Return [x, y] of the center of cell containing provided text 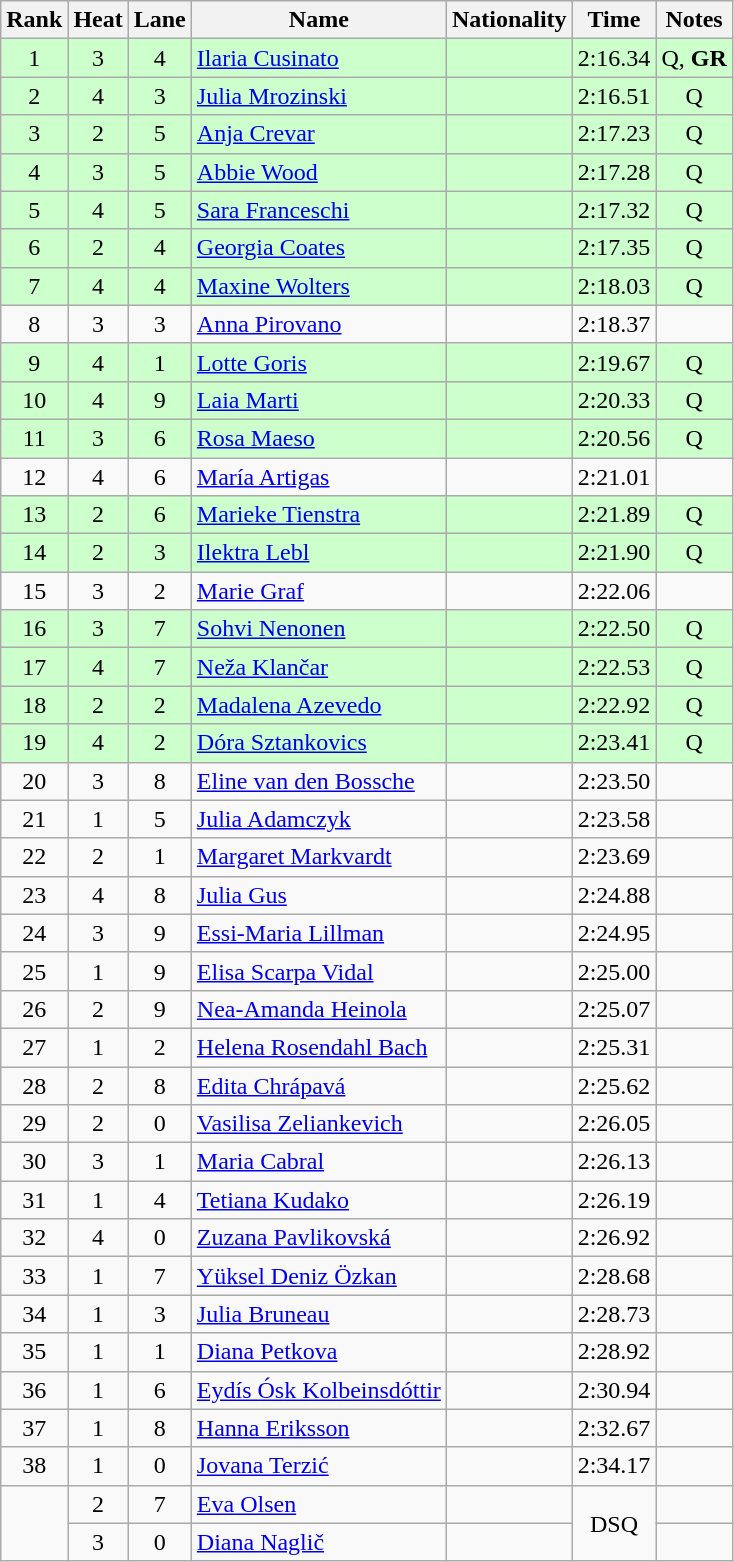
32 [34, 1238]
2:17.23 [614, 134]
Maria Cabral [318, 1162]
Vasilisa Zeliankevich [318, 1124]
28 [34, 1085]
20 [34, 781]
2:32.67 [614, 1428]
21 [34, 819]
Q, GR [694, 58]
38 [34, 1466]
María Artigas [318, 477]
Georgia Coates [318, 248]
Essi-Maria Lillman [318, 933]
13 [34, 515]
Rosa Maeso [318, 438]
Julia Bruneau [318, 1314]
2:17.28 [614, 172]
Eydís Ósk Kolbeinsdóttir [318, 1390]
Nationality [509, 20]
2:23.50 [614, 781]
2:16.34 [614, 58]
Eva Olsen [318, 1504]
Diana Petkova [318, 1352]
2:28.68 [614, 1276]
Heat [98, 20]
12 [34, 477]
Diana Naglič [318, 1542]
Jovana Terzić [318, 1466]
Sohvi Nenonen [318, 629]
2:25.31 [614, 1047]
2:24.88 [614, 895]
2:23.58 [614, 819]
2:26.13 [614, 1162]
2:26.19 [614, 1200]
Madalena Azevedo [318, 705]
Julia Mrozinski [318, 96]
Nea-Amanda Heinola [318, 1009]
2:28.73 [614, 1314]
Rank [34, 20]
18 [34, 705]
19 [34, 743]
2:21.01 [614, 477]
27 [34, 1047]
Julia Gus [318, 895]
2:21.89 [614, 515]
17 [34, 667]
Eline van den Bossche [318, 781]
DSQ [614, 1523]
2:28.92 [614, 1352]
2:22.06 [614, 591]
11 [34, 438]
2:30.94 [614, 1390]
2:18.03 [614, 286]
Lane [160, 20]
34 [34, 1314]
2:22.50 [614, 629]
37 [34, 1428]
23 [34, 895]
Elisa Scarpa Vidal [318, 971]
2:24.95 [614, 933]
Laia Marti [318, 400]
2:23.69 [614, 857]
29 [34, 1124]
26 [34, 1009]
Zuzana Pavlikovská [318, 1238]
Marieke Tienstra [318, 515]
Marie Graf [318, 591]
2:26.92 [614, 1238]
Edita Chrápavá [318, 1085]
10 [34, 400]
Name [318, 20]
2:25.07 [614, 1009]
2:25.62 [614, 1085]
2:16.51 [614, 96]
Neža Klančar [318, 667]
2:22.92 [614, 705]
Hanna Eriksson [318, 1428]
Time [614, 20]
2:25.00 [614, 971]
Helena Rosendahl Bach [318, 1047]
Lotte Goris [318, 362]
2:26.05 [614, 1124]
2:18.37 [614, 324]
Abbie Wood [318, 172]
Maxine Wolters [318, 286]
Notes [694, 20]
2:17.32 [614, 210]
Sara Franceschi [318, 210]
2:17.35 [614, 248]
Yüksel Deniz Özkan [318, 1276]
Julia Adamczyk [318, 819]
22 [34, 857]
31 [34, 1200]
2:20.56 [614, 438]
2:20.33 [614, 400]
2:23.41 [614, 743]
2:19.67 [614, 362]
Ilektra Lebl [318, 553]
Anja Crevar [318, 134]
Dóra Sztankovics [318, 743]
Tetiana Kudako [318, 1200]
25 [34, 971]
2:22.53 [614, 667]
15 [34, 591]
16 [34, 629]
Ilaria Cusinato [318, 58]
35 [34, 1352]
36 [34, 1390]
33 [34, 1276]
14 [34, 553]
Margaret Markvardt [318, 857]
24 [34, 933]
Anna Pirovano [318, 324]
2:34.17 [614, 1466]
2:21.90 [614, 553]
30 [34, 1162]
